Output the [X, Y] coordinate of the center of the cell containing the given text.  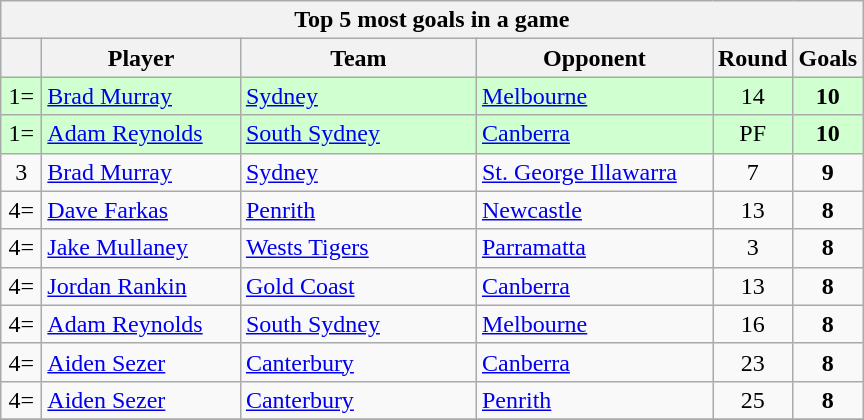
Round [752, 58]
PF [752, 134]
25 [752, 400]
Newcastle [594, 210]
Team [358, 58]
7 [752, 172]
23 [752, 362]
Gold Coast [358, 286]
Top 5 most goals in a game [432, 20]
Opponent [594, 58]
Player [142, 58]
16 [752, 324]
Dave Farkas [142, 210]
Goals [828, 58]
Jordan Rankin [142, 286]
14 [752, 96]
Jake Mullaney [142, 248]
Wests Tigers [358, 248]
9 [828, 172]
Parramatta [594, 248]
St. George Illawarra [594, 172]
